Provide the [x, y] coordinate of the cell's center where the given text is located.  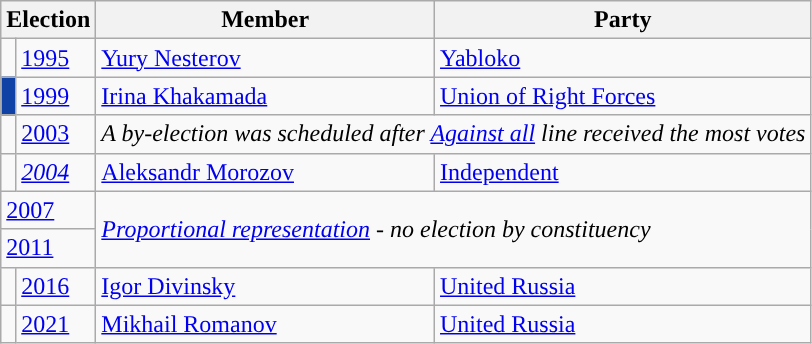
Yabloko [623, 58]
1999 [56, 96]
Aleksandr Morozov [266, 172]
Union of Right Forces [623, 96]
2016 [56, 286]
Igor Divinsky [266, 286]
Party [623, 20]
Member [266, 20]
2011 [48, 248]
Irina Khakamada [266, 96]
Election [48, 20]
Proportional representation - no election by constituency [454, 229]
Yury Nesterov [266, 58]
2007 [48, 210]
Mikhail Romanov [266, 324]
Independent [623, 172]
A by-election was scheduled after Against all line received the most votes [454, 134]
2004 [56, 172]
2021 [56, 324]
2003 [56, 134]
1995 [56, 58]
